Extract the [X, Y] coordinate from the center of the cell holding the provided text.  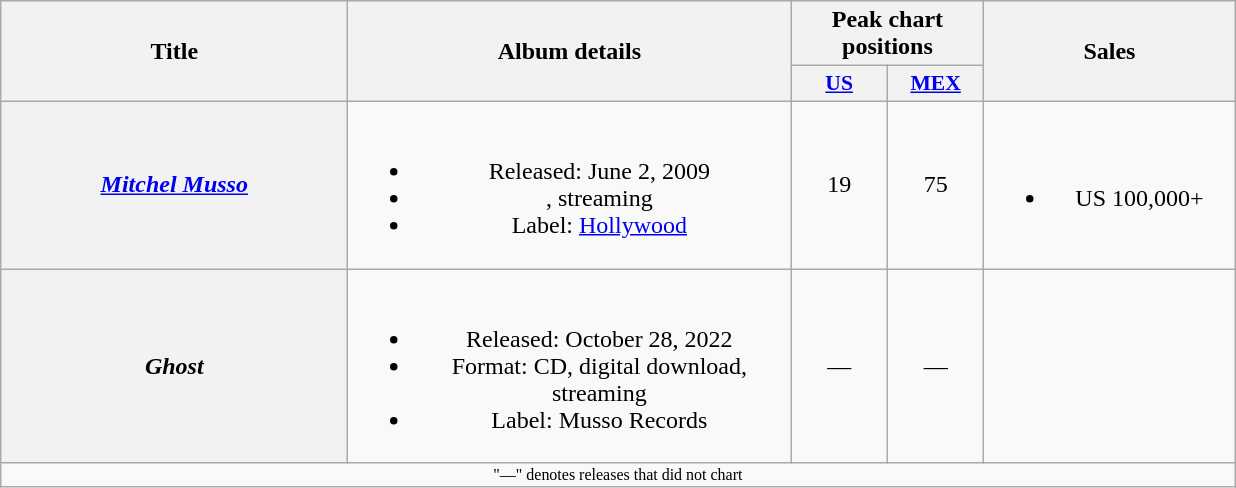
US 100,000+ [1110, 184]
Released: June 2, 2009, streamingLabel: Hollywood [570, 184]
Title [174, 52]
Mitchel Musso [174, 184]
US [840, 84]
MEX [936, 84]
Ghost [174, 365]
Album details [570, 52]
Sales [1110, 52]
Peak chart positions [888, 34]
75 [936, 184]
"—" denotes releases that did not chart [618, 475]
Released: October 28, 2022Format: CD, digital download, streamingLabel: Musso Records [570, 365]
19 [840, 184]
